Find where the given text appears and provide that cell's center as [X, Y] coordinate. 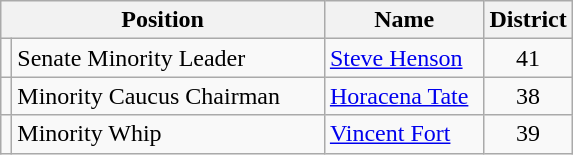
Position [163, 20]
Vincent Fort [404, 134]
41 [528, 58]
Name [404, 20]
Horacena Tate [404, 96]
39 [528, 134]
38 [528, 96]
District [528, 20]
Minority Caucus Chairman [168, 96]
Senate Minority Leader [168, 58]
Minority Whip [168, 134]
Steve Henson [404, 58]
